Output the [x, y] coordinate of the center of the cell containing the given text.  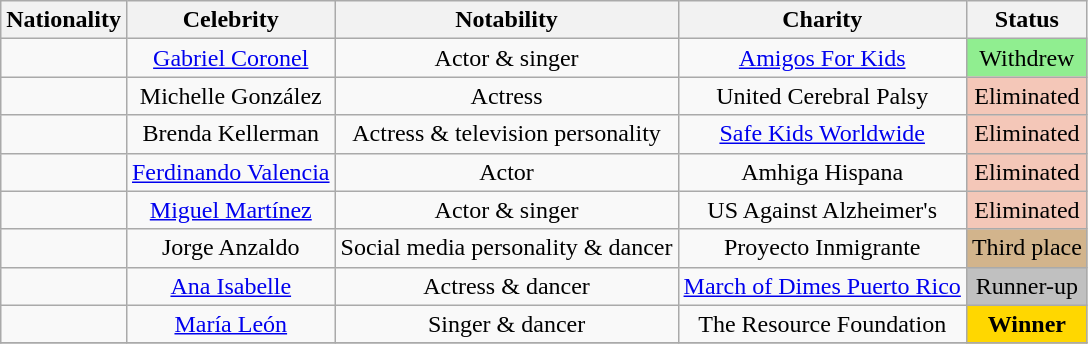
Notability [506, 20]
Brenda Kellerman [230, 134]
United Cerebral Palsy [822, 96]
Winner [1026, 324]
Social media personality & dancer [506, 248]
Proyecto Inmigrante [822, 248]
Actress & television personality [506, 134]
The Resource Foundation [822, 324]
Status [1026, 20]
US Against Alzheimer's [822, 210]
Actress [506, 96]
Third place [1026, 248]
Safe Kids Worldwide [822, 134]
Celebrity [230, 20]
Michelle González [230, 96]
Nationality [64, 20]
Amigos For Kids [822, 58]
Ferdinando Valencia [230, 172]
Actress & dancer [506, 286]
Jorge Anzaldo [230, 248]
Singer & dancer [506, 324]
Ana Isabelle [230, 286]
Gabriel Coronel [230, 58]
Actor [506, 172]
Miguel Martínez [230, 210]
Withdrew [1026, 58]
Amhiga Hispana [822, 172]
Charity [822, 20]
María León [230, 324]
March of Dimes Puerto Rico [822, 286]
Runner-up [1026, 286]
